Determine the (x, y) coordinate at the center of the cell enclosing the given text.  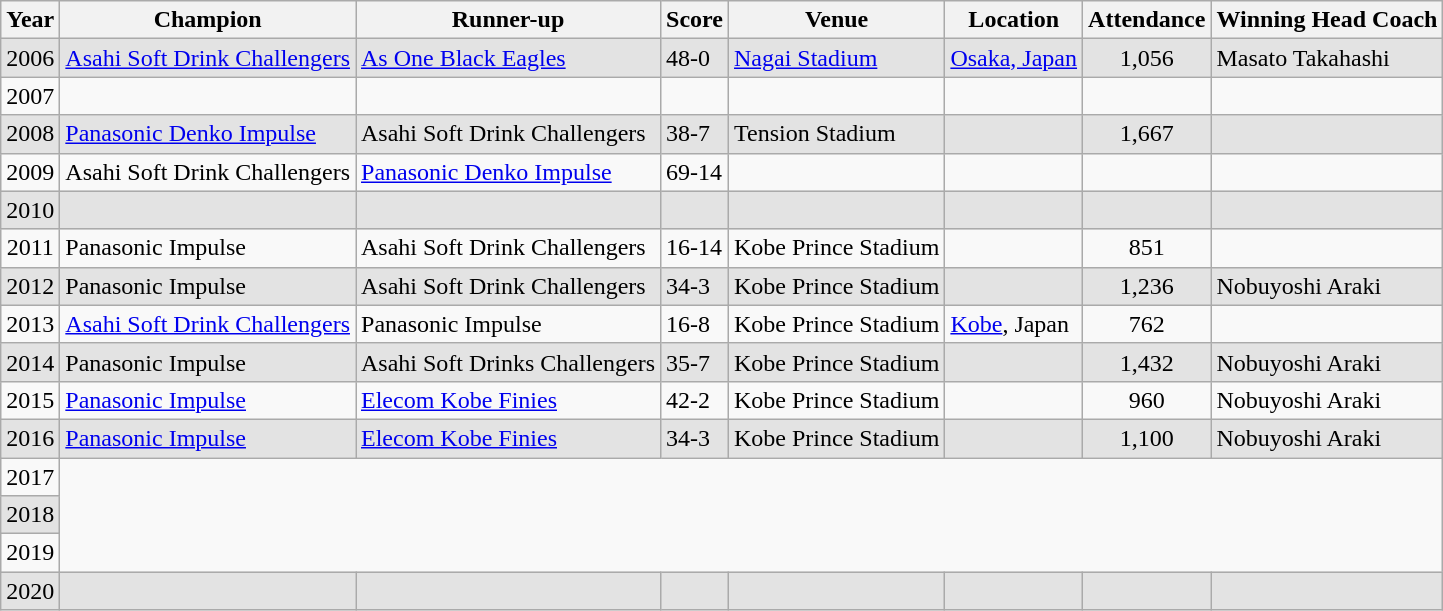
2020 (30, 591)
Tension Stadium (836, 134)
38-7 (695, 134)
2015 (30, 400)
851 (1147, 248)
Nagai Stadium (836, 58)
Attendance (1147, 20)
16-8 (695, 324)
48-0 (695, 58)
Venue (836, 20)
2016 (30, 438)
Asahi Soft Drinks Challengers (508, 362)
Runner-up (508, 20)
Location (1014, 20)
762 (1147, 324)
2019 (30, 553)
69-14 (695, 172)
16-14 (695, 248)
1,432 (1147, 362)
1,236 (1147, 286)
Champion (208, 20)
Masato Takahashi (1327, 58)
Score (695, 20)
Winning Head Coach (1327, 20)
As One Black Eagles (508, 58)
1,667 (1147, 134)
2012 (30, 286)
Year (30, 20)
2013 (30, 324)
2006 (30, 58)
42-2 (695, 400)
2009 (30, 172)
2011 (30, 248)
1,100 (1147, 438)
1,056 (1147, 58)
2017 (30, 477)
960 (1147, 400)
Kobe, Japan (1014, 324)
2018 (30, 515)
2014 (30, 362)
35-7 (695, 362)
2008 (30, 134)
2010 (30, 210)
Osaka, Japan (1014, 58)
2007 (30, 96)
